Detect which cell encompasses the target text, then output its (X, Y) center coordinate. 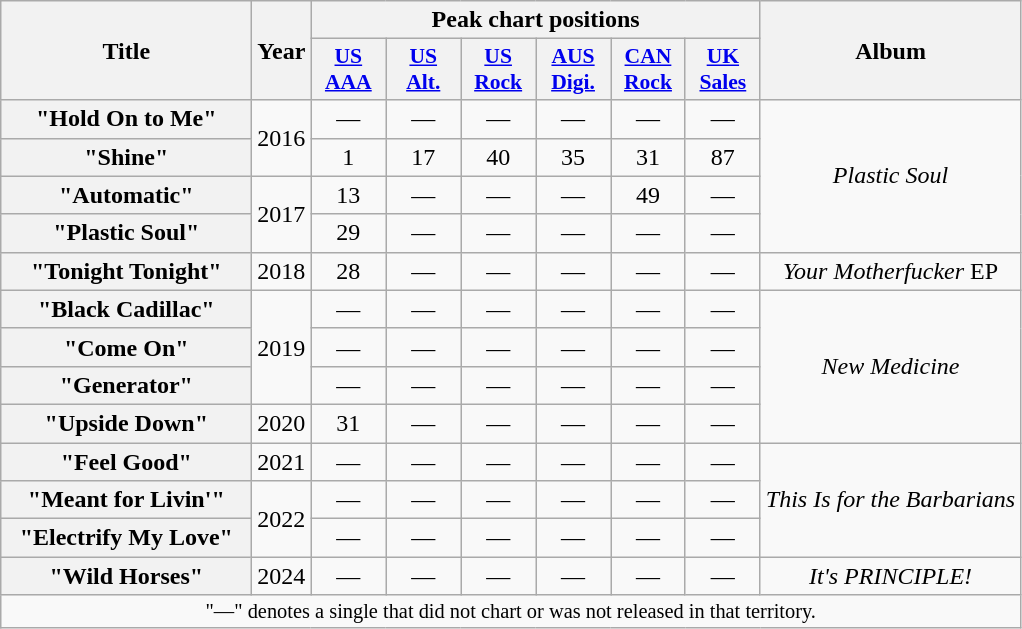
"Feel Good" (126, 461)
29 (348, 233)
USRock (498, 70)
"Generator" (126, 385)
"Plastic Soul" (126, 233)
2020 (282, 423)
2022 (282, 519)
"Wild Horses" (126, 576)
"Black Cadillac" (126, 309)
Your Motherfucker EP (890, 271)
2024 (282, 576)
"Tonight Tonight" (126, 271)
Year (282, 50)
35 (574, 157)
87 (722, 157)
New Medicine (890, 366)
USAAA (348, 70)
13 (348, 195)
"Electrify My Love" (126, 538)
This Is for the Barbarians (890, 499)
AUSDigi. (574, 70)
Title (126, 50)
"Automatic" (126, 195)
2017 (282, 214)
It's PRINCIPLE! (890, 576)
2016 (282, 138)
2018 (282, 271)
CANRock (648, 70)
2021 (282, 461)
Album (890, 50)
"Meant for Livin'" (126, 500)
"Come On" (126, 347)
Plastic Soul (890, 176)
"Hold On to Me" (126, 119)
2019 (282, 347)
1 (348, 157)
"Upside Down" (126, 423)
17 (424, 157)
USAlt. (424, 70)
49 (648, 195)
40 (498, 157)
UKSales (722, 70)
28 (348, 271)
"Shine" (126, 157)
"—" denotes a single that did not chart or was not released in that territory. (511, 612)
Peak chart positions (536, 20)
